Capture the cell that displays the provided text and extract its [X, Y] central coordinate. 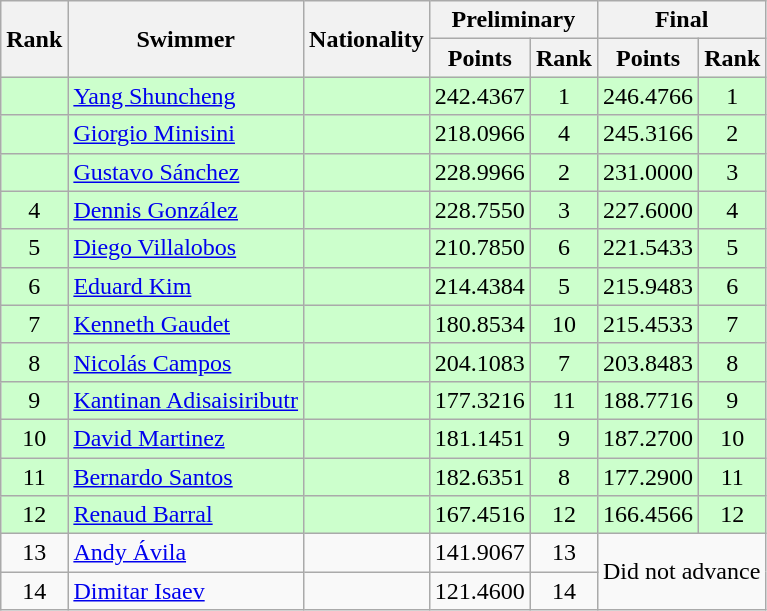
121.4600 [480, 591]
187.2700 [648, 438]
166.4566 [648, 515]
Andy Ávila [186, 553]
Final [681, 20]
177.2900 [648, 477]
221.5433 [648, 248]
210.7850 [480, 248]
David Martinez [186, 438]
Nicolás Campos [186, 362]
Dimitar Isaev [186, 591]
214.4384 [480, 286]
188.7716 [648, 400]
177.3216 [480, 400]
Swimmer [186, 39]
Renaud Barral [186, 515]
203.8483 [648, 362]
204.1083 [480, 362]
180.8534 [480, 324]
Preliminary [513, 20]
Nationality [367, 39]
167.4516 [480, 515]
Kenneth Gaudet [186, 324]
182.6351 [480, 477]
246.4766 [648, 96]
242.4367 [480, 96]
231.0000 [648, 172]
218.0966 [480, 134]
Dennis González [186, 210]
228.7550 [480, 210]
227.6000 [648, 210]
215.4533 [648, 324]
181.1451 [480, 438]
Kantinan Adisaisiributr [186, 400]
Diego Villalobos [186, 248]
Gustavo Sánchez [186, 172]
Did not advance [681, 572]
141.9067 [480, 553]
215.9483 [648, 286]
Yang Shuncheng [186, 96]
245.3166 [648, 134]
Eduard Kim [186, 286]
228.9966 [480, 172]
Bernardo Santos [186, 477]
Giorgio Minisini [186, 134]
